Search for the cell housing the specified text and yield its (x, y) center coordinate. 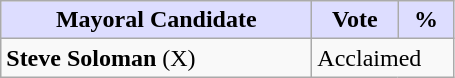
Vote (355, 20)
% (426, 20)
Mayoral Candidate (156, 20)
Acclaimed (383, 58)
Steve Soloman (X) (156, 58)
